Locate the cell with the specified text and output its (x, y) center coordinate. 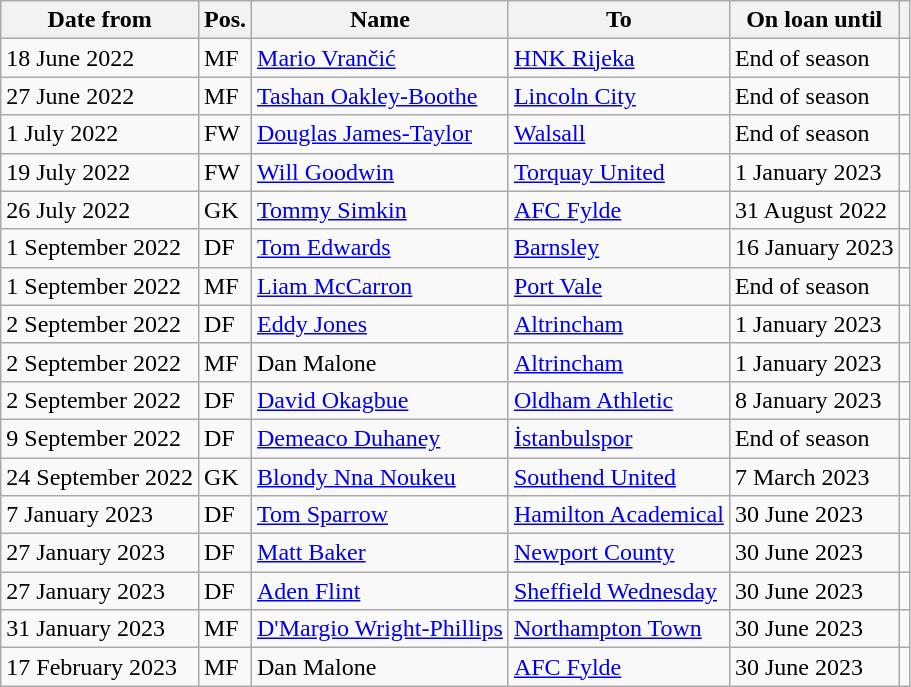
Will Goodwin (380, 172)
Matt Baker (380, 553)
Tashan Oakley-Boothe (380, 96)
On loan until (814, 20)
9 September 2022 (100, 438)
Torquay United (618, 172)
Blondy Nna Noukeu (380, 477)
Hamilton Academical (618, 515)
8 January 2023 (814, 400)
Douglas James-Taylor (380, 134)
Barnsley (618, 248)
26 July 2022 (100, 210)
Newport County (618, 553)
18 June 2022 (100, 58)
Pos. (224, 20)
19 July 2022 (100, 172)
İstanbulspor (618, 438)
31 January 2023 (100, 629)
Tom Edwards (380, 248)
David Okagbue (380, 400)
27 June 2022 (100, 96)
Tommy Simkin (380, 210)
Liam McCarron (380, 286)
Lincoln City (618, 96)
16 January 2023 (814, 248)
Oldham Athletic (618, 400)
Southend United (618, 477)
HNK Rijeka (618, 58)
31 August 2022 (814, 210)
17 February 2023 (100, 667)
To (618, 20)
Aden Flint (380, 591)
7 March 2023 (814, 477)
Name (380, 20)
7 January 2023 (100, 515)
24 September 2022 (100, 477)
1 July 2022 (100, 134)
Date from (100, 20)
Eddy Jones (380, 324)
Sheffield Wednesday (618, 591)
Walsall (618, 134)
Northampton Town (618, 629)
Tom Sparrow (380, 515)
Demeaco Duhaney (380, 438)
D'Margio Wright-Phillips (380, 629)
Port Vale (618, 286)
Mario Vrančić (380, 58)
